Return the [X, Y] coordinate for the center point of the cell that contains the specified text.  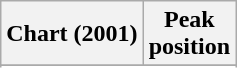
Peak position [189, 34]
Chart (2001) [72, 34]
